Identify which cell holds the provided text, then report its [X, Y] central coordinate. 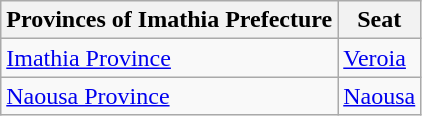
Veroia [380, 58]
Naousa [380, 96]
Imathia Province [170, 58]
Seat [380, 20]
Provinces of Imathia Prefecture [170, 20]
Naousa Province [170, 96]
